Output the [X, Y] coordinate of the center of the cell containing the given text.  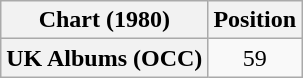
59 [255, 58]
Position [255, 20]
Chart (1980) [104, 20]
UK Albums (OCC) [104, 58]
